Detect which cell encompasses the target text, then output its [x, y] center coordinate. 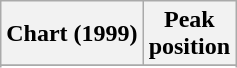
Chart (1999) [72, 34]
Peakposition [189, 34]
